For the text-containing cell, return its midpoint in [x, y] coordinate format. 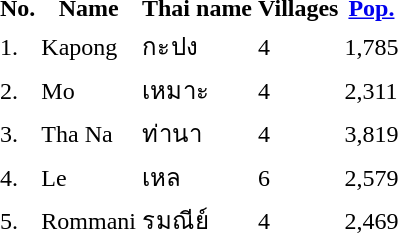
เหล [198, 177]
Mo [89, 90]
Tha Na [89, 134]
เหมาะ [198, 90]
6 [298, 177]
Kapong [89, 46]
กะปง [198, 46]
ท่านา [198, 134]
Le [89, 177]
